Search for the cell housing the specified text and yield its [X, Y] center coordinate. 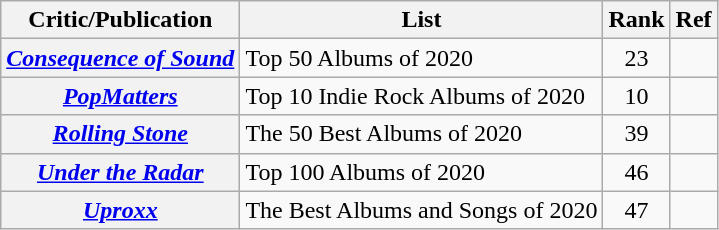
Under the Radar [120, 172]
23 [636, 58]
Top 100 Albums of 2020 [422, 172]
Uproxx [120, 210]
Rolling Stone [120, 134]
Critic/Publication [120, 20]
Top 10 Indie Rock Albums of 2020 [422, 96]
Ref [694, 20]
10 [636, 96]
List [422, 20]
Rank [636, 20]
The Best Albums and Songs of 2020 [422, 210]
39 [636, 134]
Consequence of Sound [120, 58]
The 50 Best Albums of 2020 [422, 134]
46 [636, 172]
Top 50 Albums of 2020 [422, 58]
47 [636, 210]
PopMatters [120, 96]
